From the cell containing the given text, extract its center point as [X, Y] coordinate. 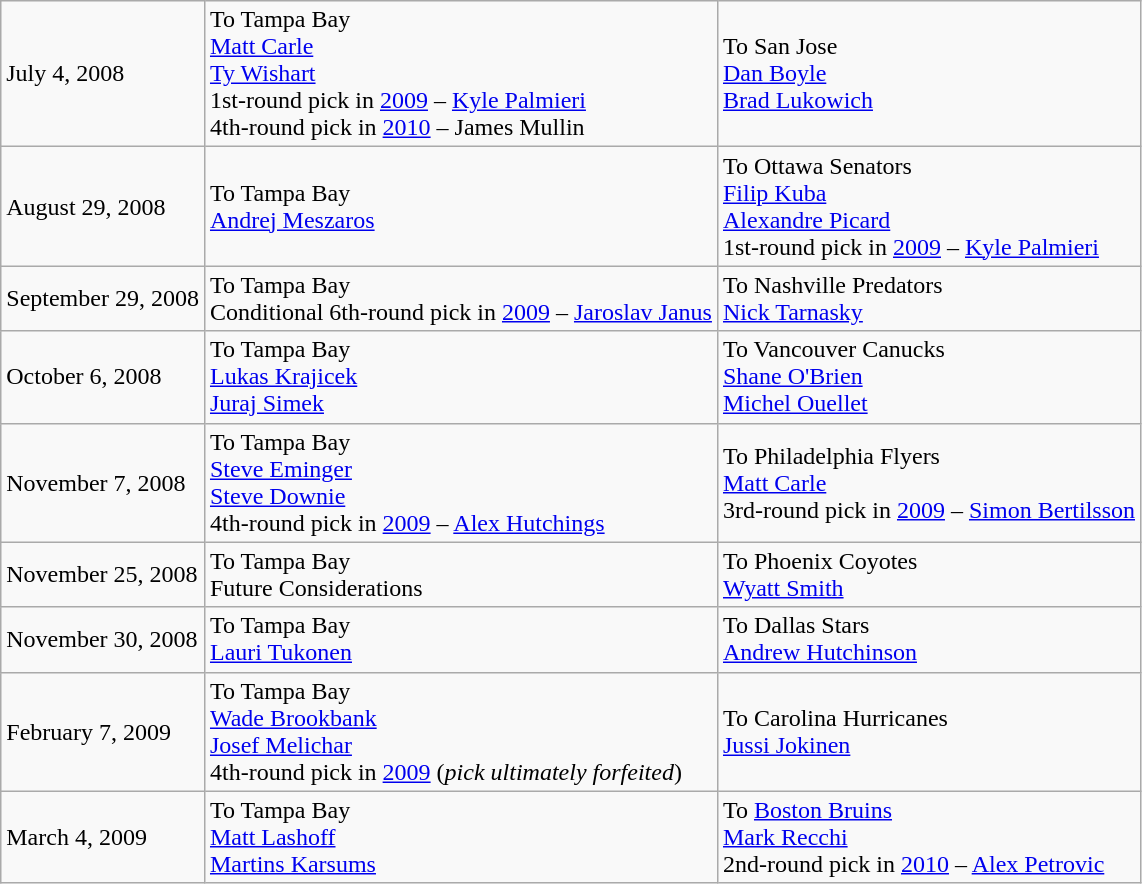
February 7, 2009 [103, 732]
To Tampa BayMatt LashoffMartins Karsums [460, 837]
To Tampa BayLauri Tukonen [460, 640]
To Boston BruinsMark Recchi2nd-round pick in 2010 – Alex Petrovic [928, 837]
To Tampa BayAndrej Meszaros [460, 206]
To Tampa BayFuture Considerations [460, 574]
To Vancouver CanucksShane O'BrienMichel Ouellet [928, 377]
November 7, 2008 [103, 482]
August 29, 2008 [103, 206]
To Philadelphia FlyersMatt Carle3rd-round pick in 2009 – Simon Bertilsson [928, 482]
March 4, 2009 [103, 837]
To Tampa BayConditional 6th-round pick in 2009 – Jaroslav Janus [460, 298]
To Dallas StarsAndrew Hutchinson [928, 640]
To San JoseDan BoyleBrad Lukowich [928, 74]
To Tampa BayWade BrookbankJosef Melichar4th-round pick in 2009 (pick ultimately forfeited) [460, 732]
November 30, 2008 [103, 640]
September 29, 2008 [103, 298]
To Tampa BaySteve EmingerSteve Downie4th-round pick in 2009 – Alex Hutchings [460, 482]
To Tampa BayLukas KrajicekJuraj Simek [460, 377]
To Tampa BayMatt CarleTy Wishart1st-round pick in 2009 – Kyle Palmieri4th-round pick in 2010 – James Mullin [460, 74]
To Nashville PredatorsNick Tarnasky [928, 298]
To Phoenix CoyotesWyatt Smith [928, 574]
To Ottawa SenatorsFilip KubaAlexandre Picard1st-round pick in 2009 – Kyle Palmieri [928, 206]
October 6, 2008 [103, 377]
July 4, 2008 [103, 74]
November 25, 2008 [103, 574]
To Carolina HurricanesJussi Jokinen [928, 732]
